Return the (x, y) coordinate for the center point of the cell that contains the specified text.  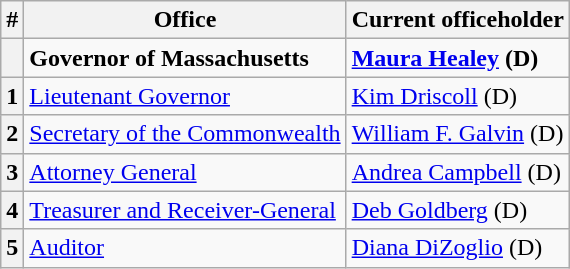
Maura Healey (D) (458, 58)
Secretary of the Commonwealth (185, 134)
Auditor (185, 248)
Deb Goldberg (D) (458, 210)
5 (12, 248)
3 (12, 172)
Office (185, 20)
4 (12, 210)
2 (12, 134)
Lieutenant Governor (185, 96)
Treasurer and Receiver-General (185, 210)
Current officeholder (458, 20)
Attorney General (185, 172)
William F. Galvin (D) (458, 134)
# (12, 20)
Kim Driscoll (D) (458, 96)
Diana DiZoglio (D) (458, 248)
1 (12, 96)
Governor of Massachusetts (185, 58)
Andrea Campbell (D) (458, 172)
